Scan for the cell matching the given text and deliver its [X, Y] coordinate at center. 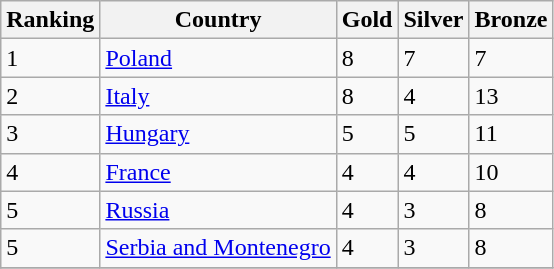
1 [50, 58]
2 [50, 96]
Bronze [511, 20]
Russia [218, 210]
France [218, 172]
10 [511, 172]
Ranking [50, 20]
13 [511, 96]
Silver [434, 20]
Country [218, 20]
Serbia and Montenegro [218, 248]
Gold [367, 20]
Poland [218, 58]
11 [511, 134]
Italy [218, 96]
Hungary [218, 134]
